Find where the given text appears and provide that cell's center as (X, Y) coordinate. 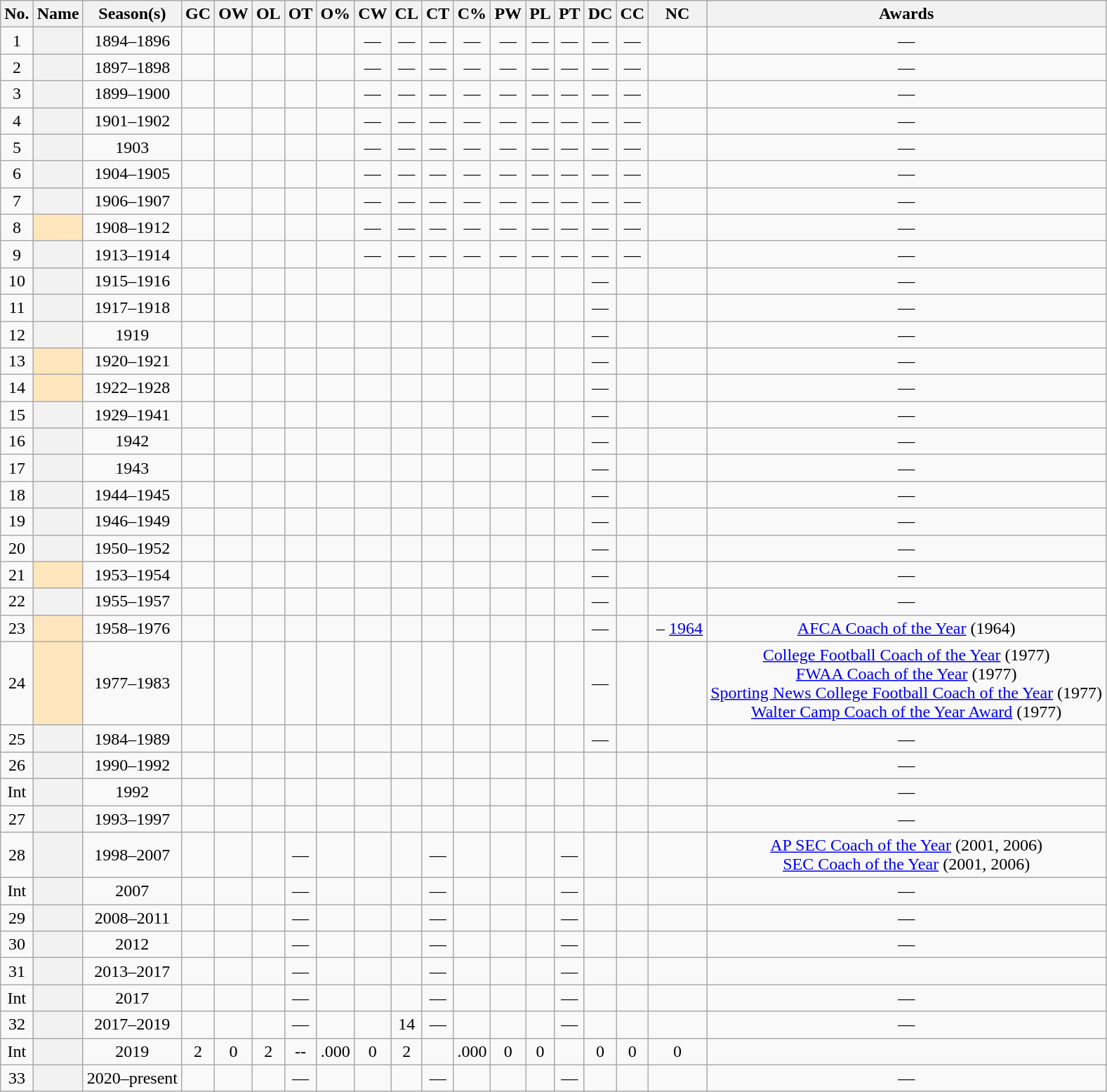
1977–1983 (132, 684)
26 (17, 765)
1950–1952 (132, 548)
6 (17, 174)
1917–1918 (132, 307)
Awards (907, 14)
C% (472, 14)
16 (17, 441)
PT (569, 14)
CL (406, 14)
2017–2019 (132, 1025)
33 (17, 1078)
GC (198, 14)
AP SEC Coach of the Year (2001, 2006)SEC Coach of the Year (2001, 2006) (907, 855)
13 (17, 361)
2020–present (132, 1078)
OW (234, 14)
PL (541, 14)
10 (17, 281)
OL (268, 14)
18 (17, 495)
Name (58, 14)
1946–1949 (132, 521)
28 (17, 855)
8 (17, 227)
O% (336, 14)
1920–1921 (132, 361)
1998–2007 (132, 855)
1953–1954 (132, 575)
11 (17, 307)
1958–1976 (132, 628)
CC (632, 14)
1942 (132, 441)
25 (17, 738)
31 (17, 971)
27 (17, 819)
32 (17, 1025)
30 (17, 945)
20 (17, 548)
CW (373, 14)
24 (17, 684)
1943 (132, 468)
2008–2011 (132, 918)
15 (17, 415)
2013–2017 (132, 971)
1 (17, 41)
17 (17, 468)
1993–1997 (132, 819)
19 (17, 521)
1922–1928 (132, 388)
1990–1992 (132, 765)
2012 (132, 945)
22 (17, 601)
CT (437, 14)
1903 (132, 147)
– 1964 (678, 628)
2019 (132, 1051)
PW (508, 14)
1992 (132, 792)
1908–1912 (132, 227)
1919 (132, 335)
1906–1907 (132, 201)
OT (300, 14)
2017 (132, 998)
1897–1898 (132, 67)
Season(s) (132, 14)
1913–1914 (132, 254)
7 (17, 201)
21 (17, 575)
3 (17, 94)
1915–1916 (132, 281)
5 (17, 147)
29 (17, 918)
DC (600, 14)
1894–1896 (132, 41)
-- (300, 1051)
23 (17, 628)
1899–1900 (132, 94)
1904–1905 (132, 174)
1944–1945 (132, 495)
NC (678, 14)
1984–1989 (132, 738)
2007 (132, 891)
9 (17, 254)
No. (17, 14)
4 (17, 121)
1955–1957 (132, 601)
AFCA Coach of the Year (1964) (907, 628)
1901–1902 (132, 121)
12 (17, 335)
1929–1941 (132, 415)
